Output the [X, Y] coordinate of the center of the cell containing the given text.  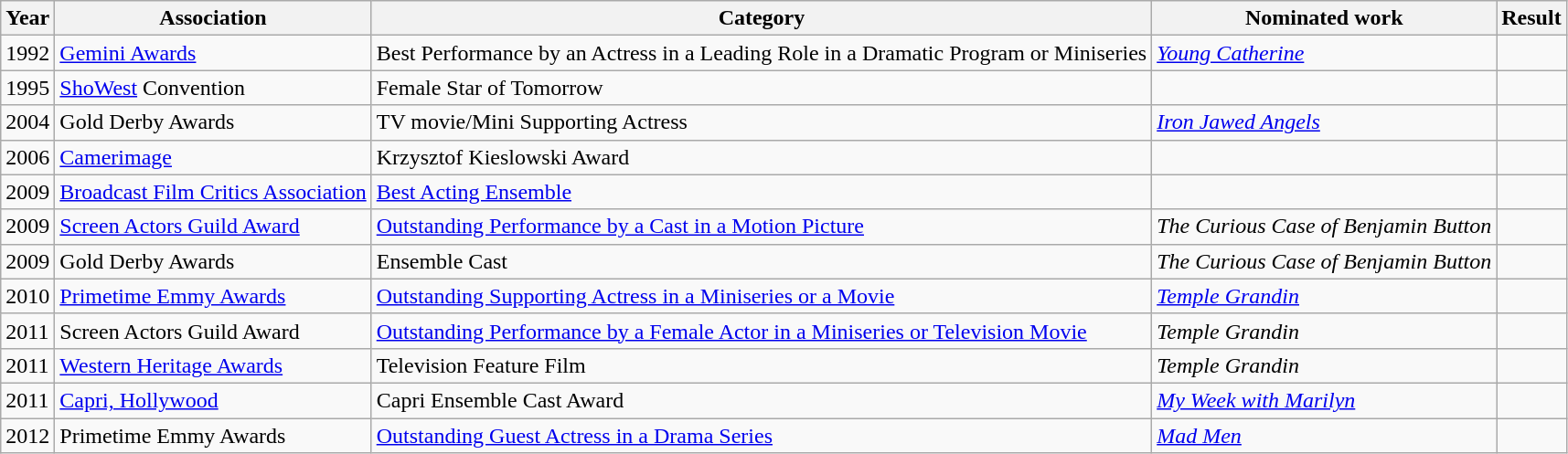
My Week with Marilyn [1324, 400]
Mad Men [1324, 436]
Broadcast Film Critics Association [213, 192]
Year [27, 18]
Young Catherine [1324, 53]
TV movie/Mini Supporting Actress [762, 122]
Capri Ensemble Cast Award [762, 400]
1992 [27, 53]
Nominated work [1324, 18]
Best Acting Ensemble [762, 192]
1995 [27, 88]
2010 [27, 296]
Iron Jawed Angels [1324, 122]
Western Heritage Awards [213, 365]
Result [1531, 18]
Krzysztof Kieslowski Award [762, 157]
2004 [27, 122]
Outstanding Supporting Actress in a Miniseries or a Movie [762, 296]
2006 [27, 157]
Gemini Awards [213, 53]
Television Feature Film [762, 365]
Capri, Hollywood [213, 400]
Category [762, 18]
2012 [27, 436]
ShoWest Convention [213, 88]
Outstanding Performance by a Female Actor in a Miniseries or Television Movie [762, 331]
Outstanding Performance by a Cast in a Motion Picture [762, 227]
Camerimage [213, 157]
Association [213, 18]
Ensemble Cast [762, 261]
Best Performance by an Actress in a Leading Role in a Dramatic Program or Miniseries [762, 53]
Outstanding Guest Actress in a Drama Series [762, 436]
Female Star of Tomorrow [762, 88]
